Identify which cell holds the provided text, then report its (x, y) central coordinate. 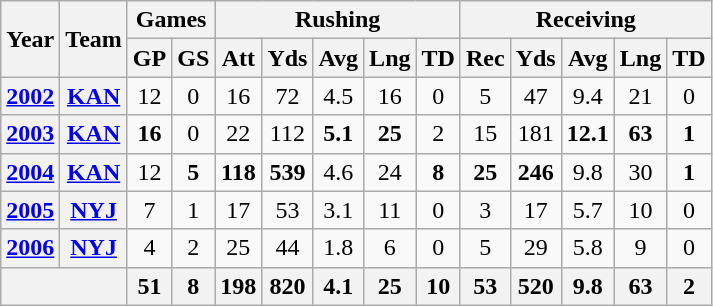
2006 (30, 248)
5.7 (588, 210)
2002 (30, 96)
4.5 (338, 96)
Team (94, 39)
9 (640, 248)
Year (30, 39)
GP (149, 58)
GS (194, 58)
11 (390, 210)
820 (288, 286)
198 (238, 286)
520 (536, 286)
2003 (30, 134)
22 (238, 134)
1.8 (338, 248)
Att (238, 58)
5.1 (338, 134)
15 (485, 134)
29 (536, 248)
Receiving (586, 20)
7 (149, 210)
539 (288, 172)
3.1 (338, 210)
72 (288, 96)
44 (288, 248)
118 (238, 172)
3 (485, 210)
246 (536, 172)
181 (536, 134)
Games (170, 20)
112 (288, 134)
2005 (30, 210)
12.1 (588, 134)
5.8 (588, 248)
4.6 (338, 172)
51 (149, 286)
2004 (30, 172)
4 (149, 248)
9.4 (588, 96)
30 (640, 172)
47 (536, 96)
Rec (485, 58)
4.1 (338, 286)
21 (640, 96)
Rushing (338, 20)
6 (390, 248)
24 (390, 172)
